Scan for the cell matching the given text and deliver its (X, Y) coordinate at center. 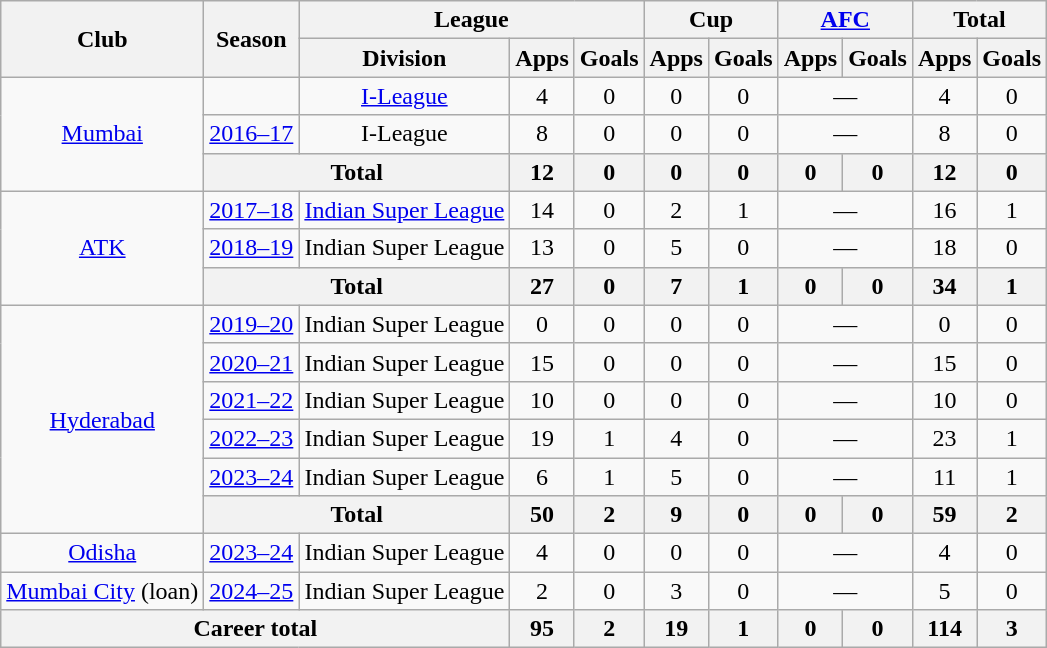
7 (676, 286)
95 (542, 629)
18 (944, 248)
23 (944, 438)
59 (944, 515)
13 (542, 248)
11 (944, 477)
Season (252, 39)
Odisha (102, 553)
ATK (102, 248)
Mumbai City (loan) (102, 591)
AFC (845, 20)
2017–18 (252, 210)
16 (944, 210)
50 (542, 515)
2021–22 (252, 400)
Hyderabad (102, 419)
Division (404, 58)
114 (944, 629)
2019–20 (252, 324)
6 (542, 477)
Career total (256, 629)
14 (542, 210)
34 (944, 286)
9 (676, 515)
Mumbai (102, 134)
2024–25 (252, 591)
2016–17 (252, 134)
Cup (711, 20)
2022–23 (252, 438)
2020–21 (252, 362)
2018–19 (252, 248)
Club (102, 39)
27 (542, 286)
League (472, 20)
